Extract the [X, Y] coordinate from the center of the cell holding the provided text.  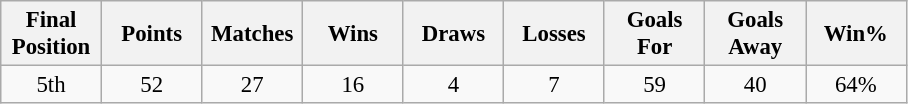
40 [756, 85]
Goals Away [756, 34]
4 [454, 85]
27 [252, 85]
52 [152, 85]
Goals For [654, 34]
7 [554, 85]
Points [152, 34]
Matches [252, 34]
Wins [354, 34]
Draws [454, 34]
16 [354, 85]
59 [654, 85]
5th [52, 85]
Losses [554, 34]
Final Position [52, 34]
64% [856, 85]
Win% [856, 34]
